Extract the (x, y) coordinate from the center of the cell holding the provided text.  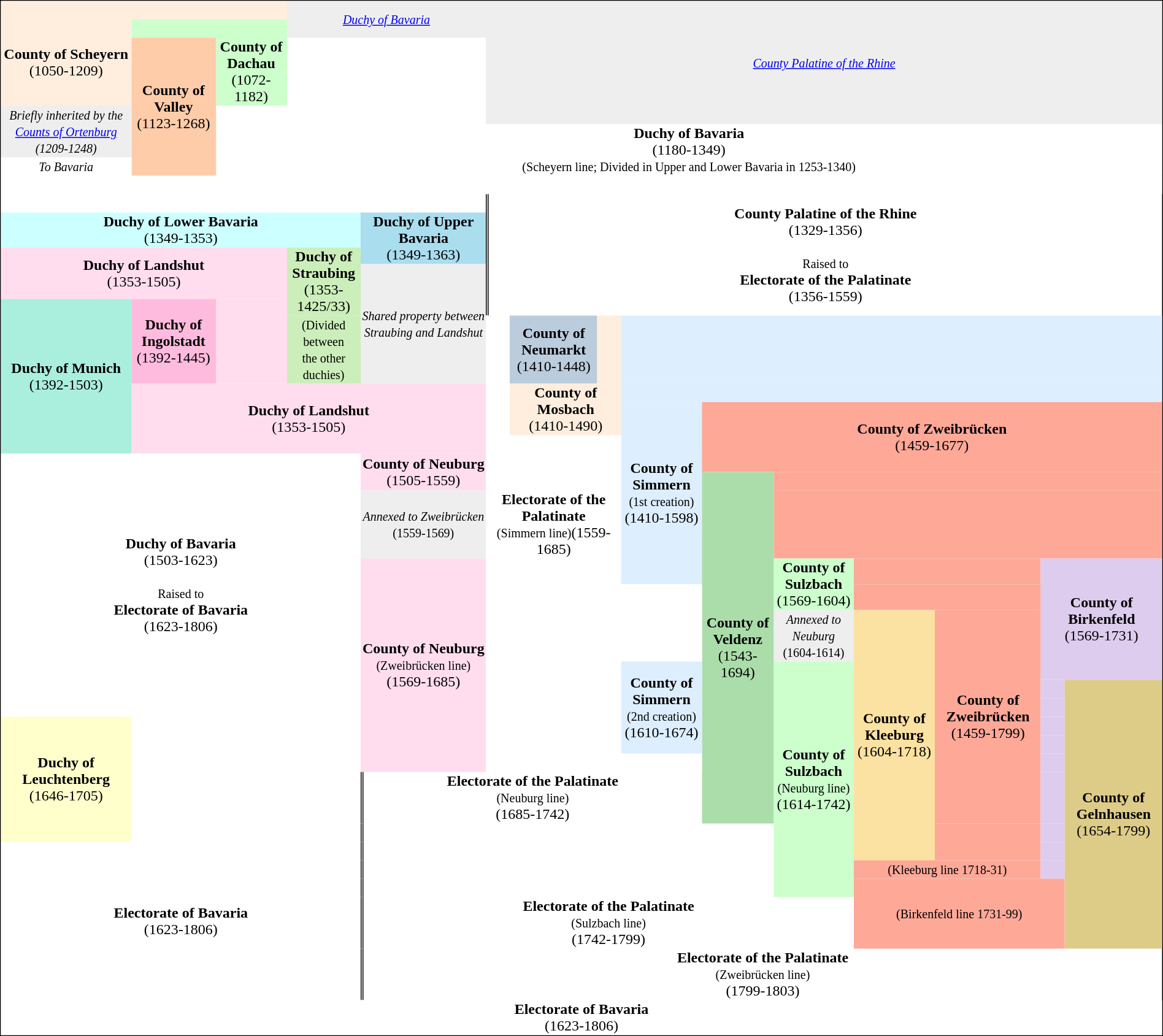
County Palatine of the Rhine (824, 63)
To Bavaria (66, 166)
County of Sulzbach(Neuburg line)(1614-1742) (813, 779)
Duchy of Bavaria (386, 20)
County of Neuburg(1505-1559) (423, 472)
Duchy ofStraubing(1353-1425/33) (324, 282)
County of Dachau(1072-1182) (251, 72)
(Kleeburg line 1718-31) (948, 869)
(Birkenfeld line 1731-99) (959, 913)
County of Simmern(1st creation)(1410-1598) (661, 493)
County of Neumarkt(1410-1448) (554, 350)
Annexed to Neuburg(1604-1614) (813, 635)
Duchy of Munich(1392-1503) (66, 377)
Duchy of Upper Bavaria(1349-1363) (423, 238)
County of Veldenz(1543-1694) (737, 648)
Shared property between Straubing and Landshut (423, 324)
County Palatine of the Rhine(1329-1356)Raised toElectorate of the Palatinate(1356-1559) (824, 255)
Duchy of Leuchtenberg(1646-1705) (66, 779)
County of Zweibrücken(1459-1677) (932, 437)
Duchy of Ingolstadt(1392-1445) (174, 342)
County of Gelnhausen(1654-1799) (1113, 814)
County of Neuburg(Zweibrücken line)(1569-1685) (423, 665)
County of Kleeburg(1604-1718) (894, 735)
County of Simmern(2nd creation)(1610-1674) (661, 707)
County of Zweibrücken(1459-1799) (988, 716)
County ofMosbach(1410-1490) (566, 410)
Duchy of Bavaria(1503-1623)Raised toElectorate of Bavaria(1623-1806) (182, 585)
Duchy of Lower Bavaria(1349-1353) (182, 229)
County of Valley(1123-1268) (174, 107)
(Divided betweenthe other duchies) (324, 350)
Electorate of the Palatinate(Neuburg line)(1685-1742) (531, 797)
County of Sulzbach(1569-1604) (813, 584)
Duchy of Bavaria(1180-1349)(Scheyern line; Divided in Upper and Lower Bavaria in 1253-1340) (689, 150)
County of Birkenfeld(1569-1731) (1102, 619)
Briefly inherited by the Counts of Ortenburg(1209-1248) (66, 131)
County of Scheyern(1050-1209) (66, 63)
Electorate of the Palatinate(Simmern line)(1559-1685) (554, 525)
Electorate of the Palatinate(Zweibrücken line)(1799-1803) (761, 974)
Annexed to Zweibrücken(1559-1569) (423, 525)
Electorate of the Palatinate(Sulzbach line)(1742-1799) (607, 923)
